Output the [x, y] coordinate of the center of the cell containing the given text.  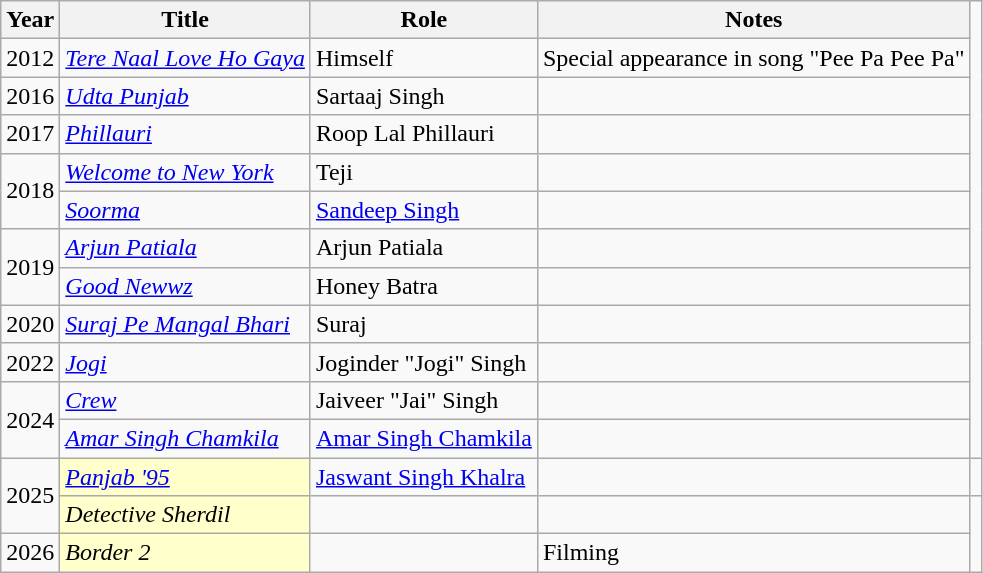
Tere Naal Love Ho Gaya [186, 58]
Good Newwz [186, 286]
Filming [754, 553]
Soorma [186, 210]
Honey Batra [424, 286]
Roop Lal Phillauri [424, 134]
Jaswant Singh Khalra [424, 477]
Role [424, 20]
Welcome to New York [186, 172]
Notes [754, 20]
Year [30, 20]
Phillauri [186, 134]
Suraj Pe Mangal Bhari [186, 324]
2017 [30, 134]
2026 [30, 553]
2022 [30, 362]
Jogi [186, 362]
2016 [30, 96]
Teji [424, 172]
2020 [30, 324]
2024 [30, 419]
Border 2 [186, 553]
Sandeep Singh [424, 210]
2012 [30, 58]
Title [186, 20]
Joginder "Jogi" Singh [424, 362]
Sartaaj Singh [424, 96]
2018 [30, 191]
Himself [424, 58]
Special appearance in song "Pee Pa Pee Pa" [754, 58]
2025 [30, 496]
Detective Sherdil [186, 515]
Suraj [424, 324]
Panjab '95 [186, 477]
Crew [186, 400]
2019 [30, 267]
Udta Punjab [186, 96]
Jaiveer "Jai" Singh [424, 400]
